Search for the cell housing the specified text and yield its [X, Y] center coordinate. 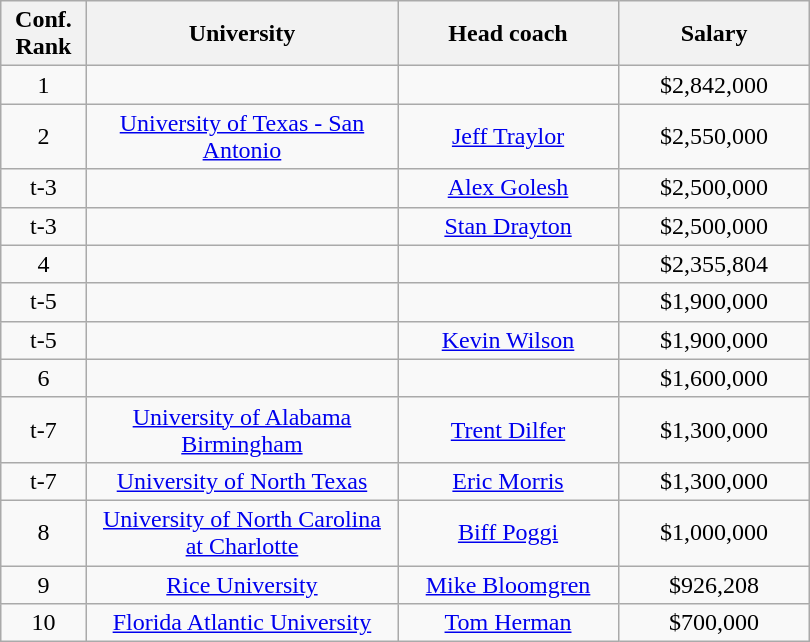
Kevin Wilson [508, 340]
University of North Texas [242, 481]
Conf. Rank [43, 34]
Tom Herman [508, 623]
Florida Atlantic University [242, 623]
$700,000 [714, 623]
1 [43, 85]
University of Alabama Birmingham [242, 430]
Rice University [242, 585]
$2,842,000 [714, 85]
$1,600,000 [714, 378]
4 [43, 264]
University of Texas - San Antonio [242, 136]
10 [43, 623]
$1,000,000 [714, 532]
$926,208 [714, 585]
2 [43, 136]
$2,550,000 [714, 136]
Alex Golesh [508, 188]
Biff Poggi [508, 532]
Head coach [508, 34]
Mike Bloomgren [508, 585]
8 [43, 532]
Salary [714, 34]
Jeff Traylor [508, 136]
6 [43, 378]
University [242, 34]
9 [43, 585]
Trent Dilfer [508, 430]
$2,355,804 [714, 264]
Stan Drayton [508, 226]
Eric Morris [508, 481]
University of North Carolina at Charlotte [242, 532]
